Detect which cell encompasses the target text, then output its (X, Y) center coordinate. 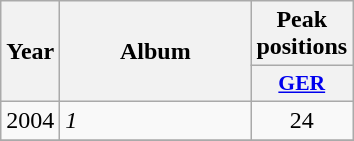
Album (156, 52)
2004 (30, 120)
Peak positions (302, 34)
Year (30, 52)
GER (302, 84)
24 (302, 120)
1 (156, 120)
